Search for the cell housing the specified text and yield its [X, Y] center coordinate. 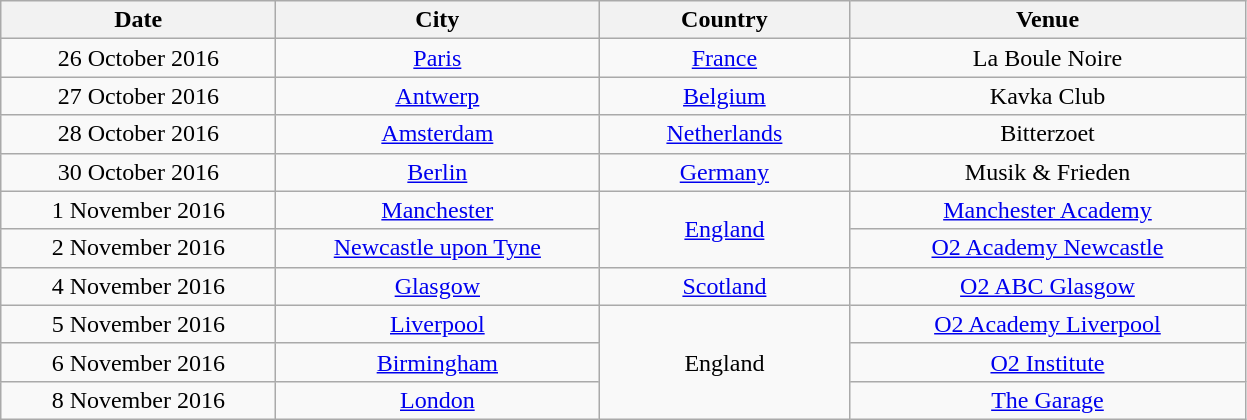
27 October 2016 [138, 96]
2 November 2016 [138, 248]
France [724, 58]
8 November 2016 [138, 400]
Antwerp [438, 96]
Birmingham [438, 362]
Venue [1048, 20]
O2 Academy Liverpool [1048, 324]
30 October 2016 [138, 172]
Musik & Frieden [1048, 172]
28 October 2016 [138, 134]
Berlin [438, 172]
Manchester Academy [1048, 210]
London [438, 400]
Scotland [724, 286]
City [438, 20]
Manchester [438, 210]
O2 Institute [1048, 362]
4 November 2016 [138, 286]
5 November 2016 [138, 324]
1 November 2016 [138, 210]
Date [138, 20]
Kavka Club [1048, 96]
Liverpool [438, 324]
The Garage [1048, 400]
La Boule Noire [1048, 58]
O2 Academy Newcastle [1048, 248]
26 October 2016 [138, 58]
Bitterzoet [1048, 134]
Amsterdam [438, 134]
Belgium [724, 96]
Glasgow [438, 286]
Netherlands [724, 134]
Country [724, 20]
Paris [438, 58]
Newcastle upon Tyne [438, 248]
6 November 2016 [138, 362]
O2 ABC Glasgow [1048, 286]
Germany [724, 172]
